Search for the cell housing the specified text and yield its (X, Y) center coordinate. 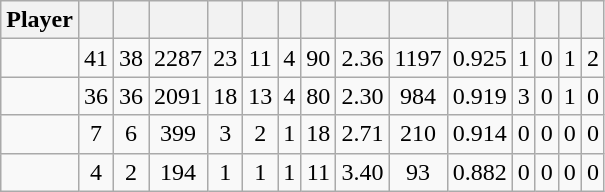
2287 (178, 58)
1197 (418, 58)
7 (96, 134)
2.36 (362, 58)
2091 (178, 96)
0.925 (480, 58)
13 (260, 96)
0.882 (480, 172)
23 (226, 58)
6 (132, 134)
2.30 (362, 96)
0.914 (480, 134)
210 (418, 134)
3.40 (362, 172)
399 (178, 134)
194 (178, 172)
2.71 (362, 134)
90 (318, 58)
41 (96, 58)
Player (40, 20)
80 (318, 96)
38 (132, 58)
93 (418, 172)
0.919 (480, 96)
984 (418, 96)
